Locate the cell with the specified text and output its (x, y) center coordinate. 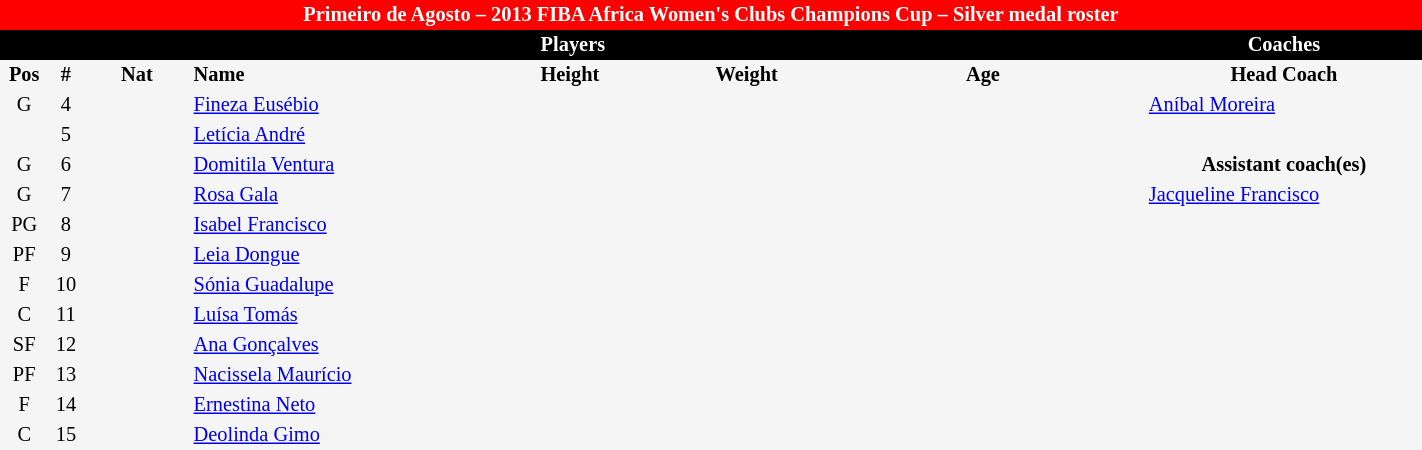
4 (66, 105)
11 (66, 315)
Coaches (1284, 45)
Sónia Guadalupe (329, 285)
Domitila Ventura (329, 165)
6 (66, 165)
Name (329, 75)
Ana Gonçalves (329, 345)
9 (66, 255)
Rosa Gala (329, 195)
Height (570, 75)
5 (66, 135)
Deolinda Gimo (329, 435)
Letícia André (329, 135)
SF (24, 345)
Jacqueline Francisco (1284, 195)
7 (66, 195)
Head Coach (1284, 75)
12 (66, 345)
Primeiro de Agosto – 2013 FIBA Africa Women's Clubs Champions Cup – Silver medal roster (711, 15)
14 (66, 405)
Nacissela Maurício (329, 375)
# (66, 75)
15 (66, 435)
PG (24, 225)
Luísa Tomás (329, 315)
Players (573, 45)
Leia Dongue (329, 255)
Ernestina Neto (329, 405)
13 (66, 375)
Assistant coach(es) (1284, 165)
Age (983, 75)
10 (66, 285)
Pos (24, 75)
Fineza Eusébio (329, 105)
Weight (746, 75)
Isabel Francisco (329, 225)
8 (66, 225)
Nat (136, 75)
Aníbal Moreira (1284, 105)
